Extract the (X, Y) coordinate from the center of the cell holding the provided text.  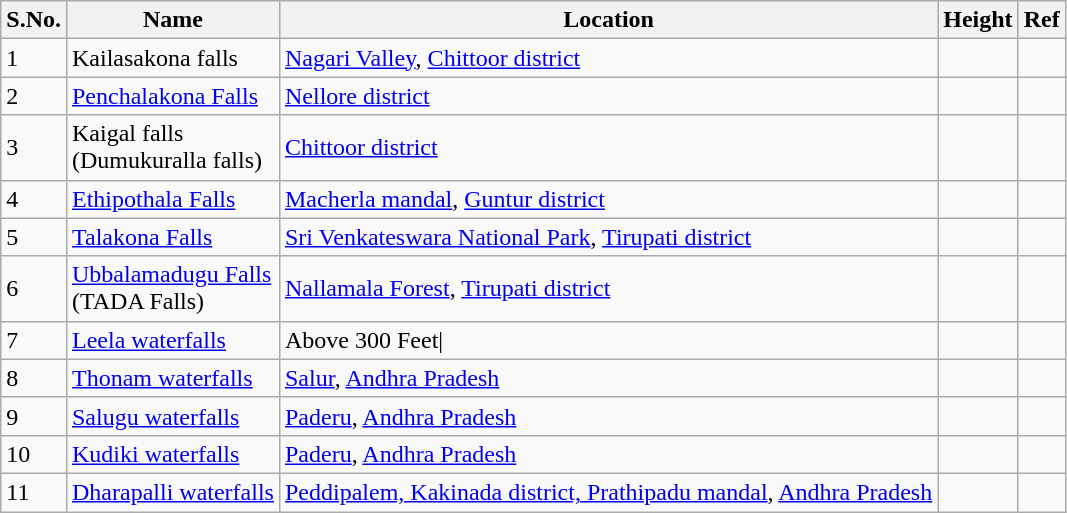
Talakona Falls (172, 237)
Kailasakona falls (172, 58)
Salur, Andhra Pradesh (608, 378)
5 (34, 237)
1 (34, 58)
Sri Venkateswara National Park, Tirupati district (608, 237)
4 (34, 199)
10 (34, 454)
Name (172, 20)
Location (608, 20)
8 (34, 378)
7 (34, 340)
Nallamala Forest, Tirupati district (608, 288)
Kaigal falls(Dumukuralla falls) (172, 148)
Nellore district (608, 96)
6 (34, 288)
Kudiki waterfalls (172, 454)
Ubbalamadugu Falls(TADA Falls) (172, 288)
Macherla mandal, Guntur district (608, 199)
Nagari Valley, Chittoor district (608, 58)
Ethipothala Falls (172, 199)
Dharapalli waterfalls (172, 492)
2 (34, 96)
9 (34, 416)
Peddipalem, Kakinada district, Prathipadu mandal, Andhra Pradesh (608, 492)
Height (978, 20)
S.No. (34, 20)
Chittoor district (608, 148)
Salugu waterfalls (172, 416)
3 (34, 148)
11 (34, 492)
Leela waterfalls (172, 340)
Thonam waterfalls (172, 378)
Ref (1042, 20)
Above 300 Feet| (608, 340)
Penchalakona Falls (172, 96)
